Determine the [x, y] coordinate at the center of the cell enclosing the given text.  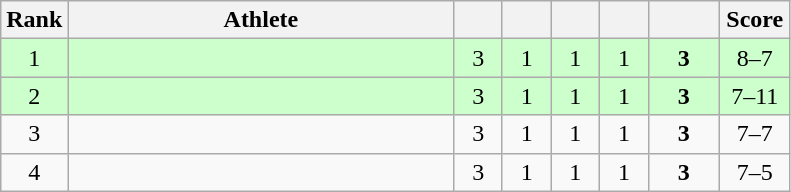
4 [34, 172]
Rank [34, 20]
8–7 [754, 58]
Score [754, 20]
7–7 [754, 134]
7–5 [754, 172]
Athlete [261, 20]
2 [34, 96]
7–11 [754, 96]
